Return (x, y) of the center of cell containing provided text 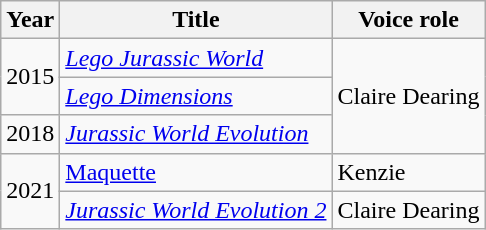
Year (30, 20)
2018 (30, 134)
Jurassic World Evolution 2 (196, 210)
Maquette (196, 172)
2021 (30, 191)
Kenzie (408, 172)
Lego Jurassic World (196, 58)
Title (196, 20)
Lego Dimensions (196, 96)
Jurassic World Evolution (196, 134)
2015 (30, 77)
Voice role (408, 20)
